Extract the [x, y] coordinate from the center of the cell holding the provided text.  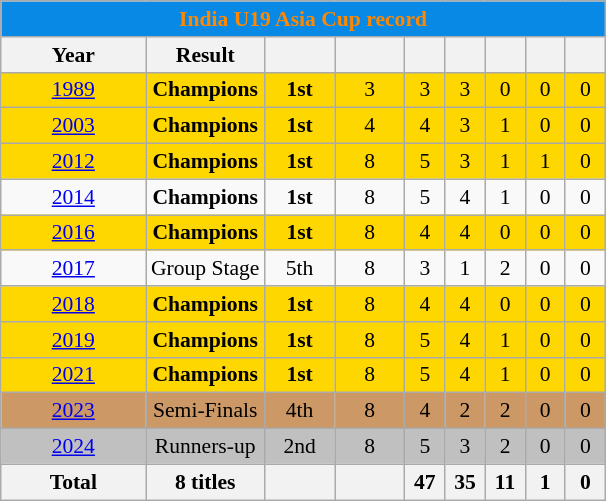
2012 [74, 162]
1989 [74, 90]
2nd [300, 447]
5th [300, 269]
2014 [74, 197]
11 [505, 482]
Year [74, 55]
Runners-up [206, 447]
35 [465, 482]
2023 [74, 411]
India U19 Asia Cup record [304, 19]
Group Stage [206, 269]
2016 [74, 233]
8 titles [206, 482]
Total [74, 482]
47 [425, 482]
2003 [74, 126]
Semi-Finals [206, 411]
2017 [74, 269]
Result [206, 55]
2024 [74, 447]
2021 [74, 375]
4th [300, 411]
2019 [74, 340]
2018 [74, 304]
